For the text-containing cell, return its midpoint in (X, Y) coordinate format. 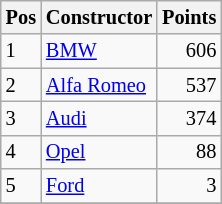
88 (189, 152)
Opel (99, 152)
2 (21, 85)
Alfa Romeo (99, 85)
1 (21, 51)
Constructor (99, 17)
606 (189, 51)
Points (189, 17)
5 (21, 186)
4 (21, 152)
374 (189, 118)
Audi (99, 118)
537 (189, 85)
Ford (99, 186)
BMW (99, 51)
Pos (21, 17)
